Search for the cell housing the specified text and yield its [x, y] center coordinate. 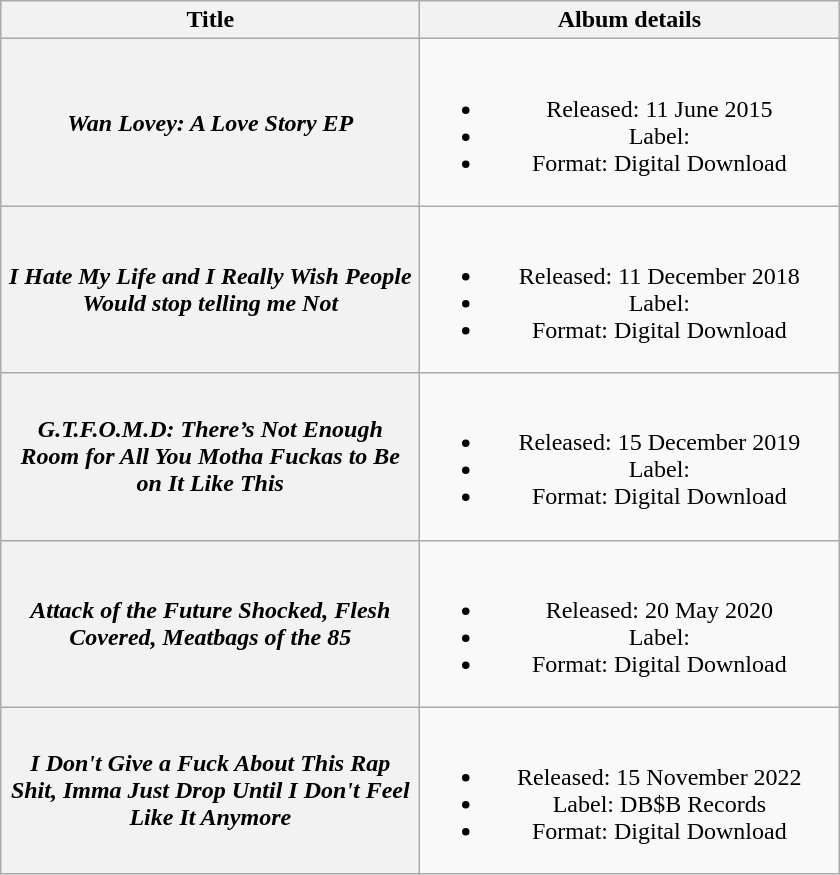
G.T.F.O.M.D: There’s Not Enough Room for All You Motha Fuckas to Be on It Like This [210, 456]
Title [210, 20]
Album details [630, 20]
I Hate My Life and I Really Wish People Would stop telling me Not [210, 290]
Released: 11 June 2015Label:Format: Digital Download [630, 122]
I Don't Give a Fuck About This Rap Shit, Imma Just Drop Until I Don't Feel Like It Anymore [210, 790]
Released: 15 November 2022Label: DB$B RecordsFormat: Digital Download [630, 790]
Attack of the Future Shocked, Flesh Covered, Meatbags of the 85 [210, 624]
Released: 15 December 2019Label:Format: Digital Download [630, 456]
Released: 20 May 2020Label:Format: Digital Download [630, 624]
Wan Lovey: A Love Story EP [210, 122]
Released: 11 December 2018Label:Format: Digital Download [630, 290]
